Pinpoint the cell where the given text exists, returning its [X, Y] midpoint coordinate. 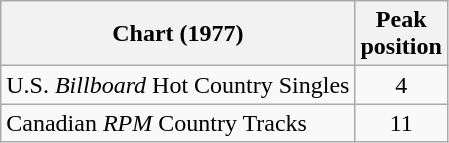
U.S. Billboard Hot Country Singles [178, 85]
11 [401, 123]
Canadian RPM Country Tracks [178, 123]
Peakposition [401, 34]
Chart (1977) [178, 34]
4 [401, 85]
